Pinpoint the cell where the given text exists, returning its (x, y) midpoint coordinate. 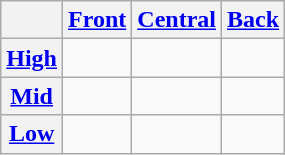
Mid (32, 96)
Front (98, 20)
Back (254, 20)
Central (177, 20)
Low (32, 134)
High (32, 58)
